Output the [X, Y] coordinate of the center of the cell containing the given text.  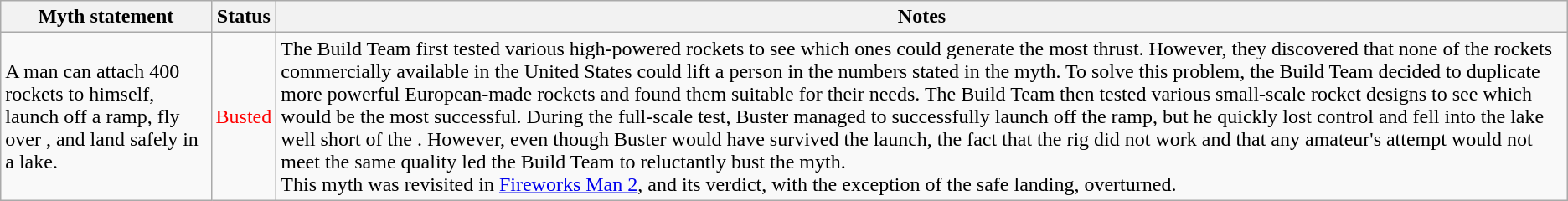
A man can attach 400 rockets to himself, launch off a ramp, fly over , and land safely in a lake. [106, 116]
Notes [921, 17]
Busted [244, 116]
Status [244, 17]
Myth statement [106, 17]
